Capture the cell that displays the provided text and extract its [x, y] central coordinate. 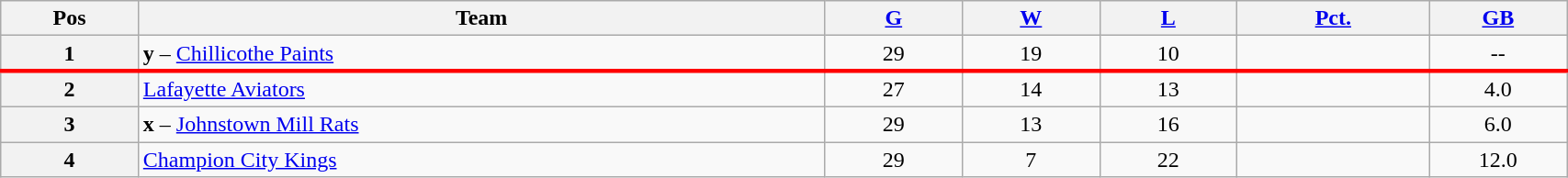
Pos [70, 18]
12.0 [1498, 159]
Team [481, 18]
W [1032, 18]
Pct. [1334, 18]
-- [1498, 53]
L [1168, 18]
Lafayette Aviators [481, 89]
1 [70, 53]
4 [70, 159]
7 [1032, 159]
y – Chillicothe Paints [481, 53]
GB [1498, 18]
27 [894, 89]
x – Johnstown Mill Rats [481, 124]
10 [1168, 53]
3 [70, 124]
14 [1032, 89]
Champion City Kings [481, 159]
6.0 [1498, 124]
19 [1032, 53]
2 [70, 89]
G [894, 18]
22 [1168, 159]
16 [1168, 124]
4.0 [1498, 89]
